For the text-containing cell, return its midpoint in [X, Y] coordinate format. 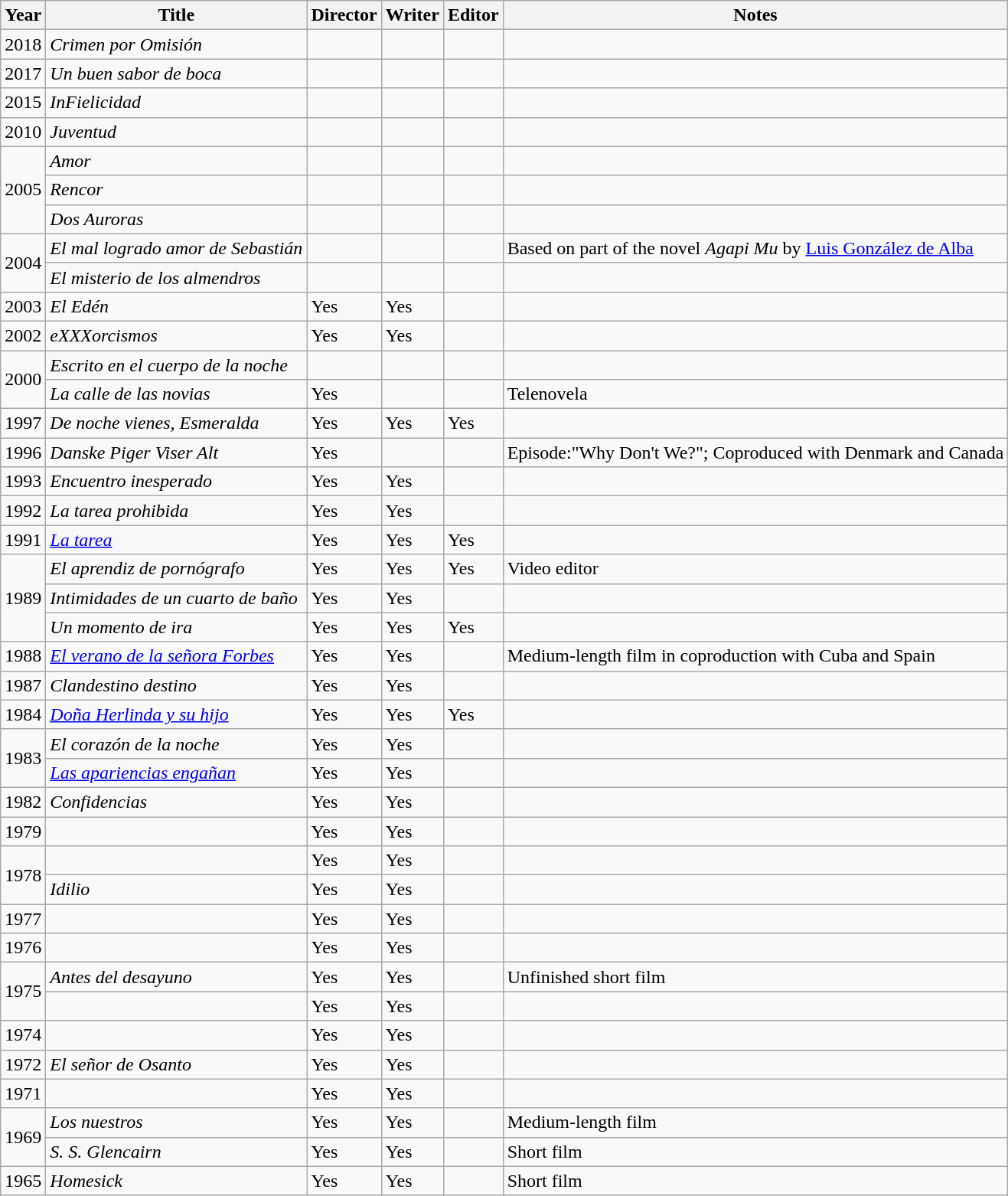
2018 [23, 44]
Las apariencias engañan [176, 773]
Antes del desayuno [176, 977]
Clandestino destino [176, 685]
Crimen por Omisión [176, 44]
Los nuestros [176, 1122]
Medium-length film [755, 1122]
Escrito en el cuerpo de la noche [176, 365]
Intimidades de un cuarto de baño [176, 598]
El señor de Osanto [176, 1064]
1972 [23, 1064]
Telenovela [755, 394]
Writer [412, 15]
1976 [23, 948]
2015 [23, 103]
1977 [23, 919]
2005 [23, 190]
eXXXorcismos [176, 335]
Notes [755, 15]
InFielicidad [176, 103]
Un momento de ira [176, 627]
1983 [23, 758]
Director [344, 15]
1982 [23, 802]
2002 [23, 335]
El misterio de los almendros [176, 277]
Confidencias [176, 802]
S. S. Glencairn [176, 1152]
Based on part of the novel Agapi Mu by Luis González de Alba [755, 248]
1996 [23, 453]
2000 [23, 380]
El mal logrado amor de Sebastián [176, 248]
El corazón de la noche [176, 743]
Rencor [176, 190]
Title [176, 15]
Medium-length film in coproduction with Cuba and Spain [755, 656]
Episode:"Why Don't We?"; Coproduced with Denmark and Canada [755, 453]
Amor [176, 161]
1988 [23, 656]
1992 [23, 511]
El Edén [176, 306]
Doña Herlinda y su hijo [176, 714]
1987 [23, 685]
Editor [473, 15]
La calle de las novias [176, 394]
Juventud [176, 132]
El aprendiz de pornógrafo [176, 569]
De noche vienes, Esmeralda [176, 423]
1969 [23, 1137]
2003 [23, 306]
Idilio [176, 890]
1974 [23, 1035]
2010 [23, 132]
1989 [23, 598]
1993 [23, 482]
Homesick [176, 1181]
1978 [23, 875]
Encuentro inesperado [176, 482]
2017 [23, 74]
Dos Auroras [176, 219]
La tarea [176, 540]
1965 [23, 1181]
1997 [23, 423]
Danske Piger Viser Alt [176, 453]
1984 [23, 714]
Unfinished short film [755, 977]
Un buen sabor de boca [176, 74]
Video editor [755, 569]
1979 [23, 831]
1991 [23, 540]
2004 [23, 263]
La tarea prohibida [176, 511]
Year [23, 15]
1975 [23, 992]
El verano de la señora Forbes [176, 656]
1971 [23, 1093]
